Return (X, Y) of the center of cell containing provided text 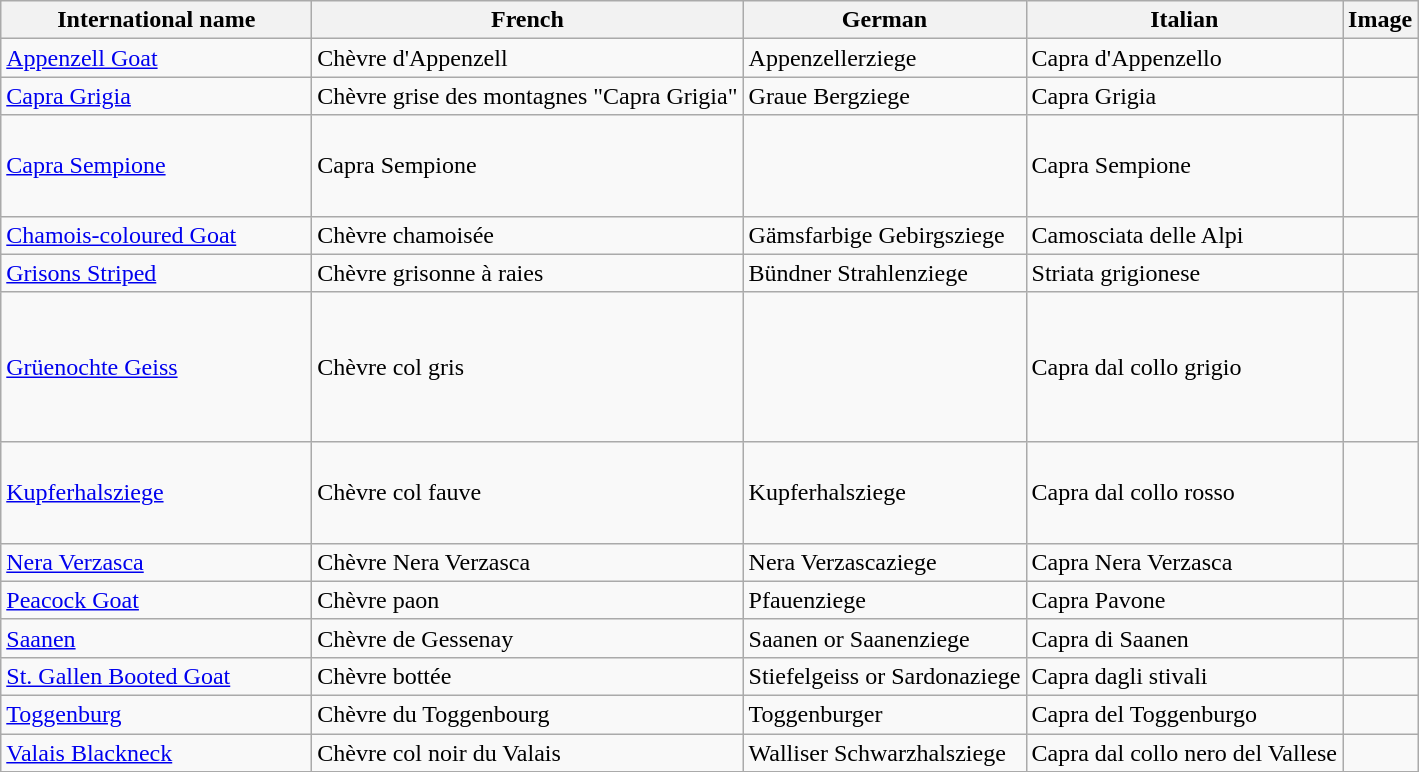
International name (156, 20)
Camosciata delle Alpi (1184, 235)
German (884, 20)
Peacock Goat (156, 600)
Capra dal collo nero del Vallese (1184, 753)
Toggenburg (156, 714)
Italian (1184, 20)
Capra dal collo grigio (1184, 367)
Capra d'Appenzello (1184, 58)
Chèvre col gris (528, 367)
Chèvre d'Appenzell (528, 58)
Chèvre chamoisée (528, 235)
Capra di Saanen (1184, 638)
Walliser Schwarzhalsziege (884, 753)
Capra dagli stivali (1184, 676)
Grüenochte Geiss (156, 367)
Striata grigionese (1184, 273)
Image (1380, 20)
Gämsfarbige Gebirgsziege (884, 235)
Chèvre du Toggenbourg (528, 714)
Capra Pavone (1184, 600)
Stiefelgeiss or Sardonaziege (884, 676)
Toggenburger (884, 714)
Appenzellerziege (884, 58)
Chèvre bottée (528, 676)
Chamois-coloured Goat (156, 235)
Grisons Striped (156, 273)
Nera Verzascaziege (884, 562)
Chèvre de Gessenay (528, 638)
Nera Verzasca (156, 562)
St. Gallen Booted Goat (156, 676)
Saanen or Saanenziege (884, 638)
Saanen (156, 638)
Valais Blackneck (156, 753)
Chèvre grise des montagnes "Capra Grigia" (528, 96)
Graue Bergziege (884, 96)
Capra del Toggenburgo (1184, 714)
Chèvre paon (528, 600)
French (528, 20)
Capra Nera Verzasca (1184, 562)
Pfauenziege (884, 600)
Capra dal collo rosso (1184, 492)
Chèvre col fauve (528, 492)
Appenzell Goat (156, 58)
Chèvre grisonne à raies (528, 273)
Chèvre Nera Verzasca (528, 562)
Chèvre col noir du Valais (528, 753)
Bündner Strahlenziege (884, 273)
